Detect which cell encompasses the target text, then output its (x, y) center coordinate. 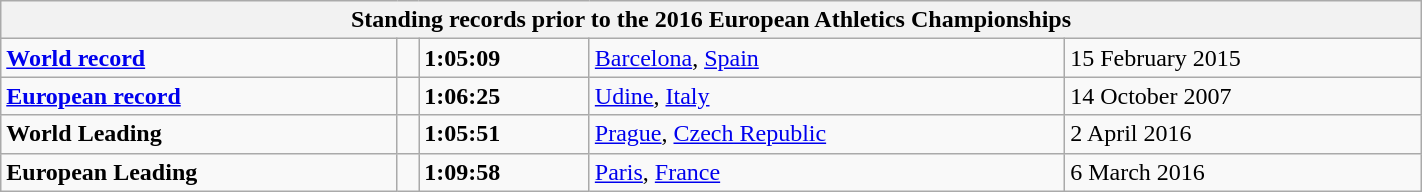
Prague, Czech Republic (826, 134)
1:05:51 (504, 134)
1:05:09 (504, 58)
World Leading (199, 134)
14 October 2007 (1244, 96)
1:06:25 (504, 96)
Barcelona, Spain (826, 58)
World record (199, 58)
2 April 2016 (1244, 134)
Paris, France (826, 172)
Standing records prior to the 2016 European Athletics Championships (711, 20)
European record (199, 96)
Udine, Italy (826, 96)
15 February 2015 (1244, 58)
1:09:58 (504, 172)
6 March 2016 (1244, 172)
European Leading (199, 172)
